Provide the [x, y] coordinate of the cell's center where the given text is located.  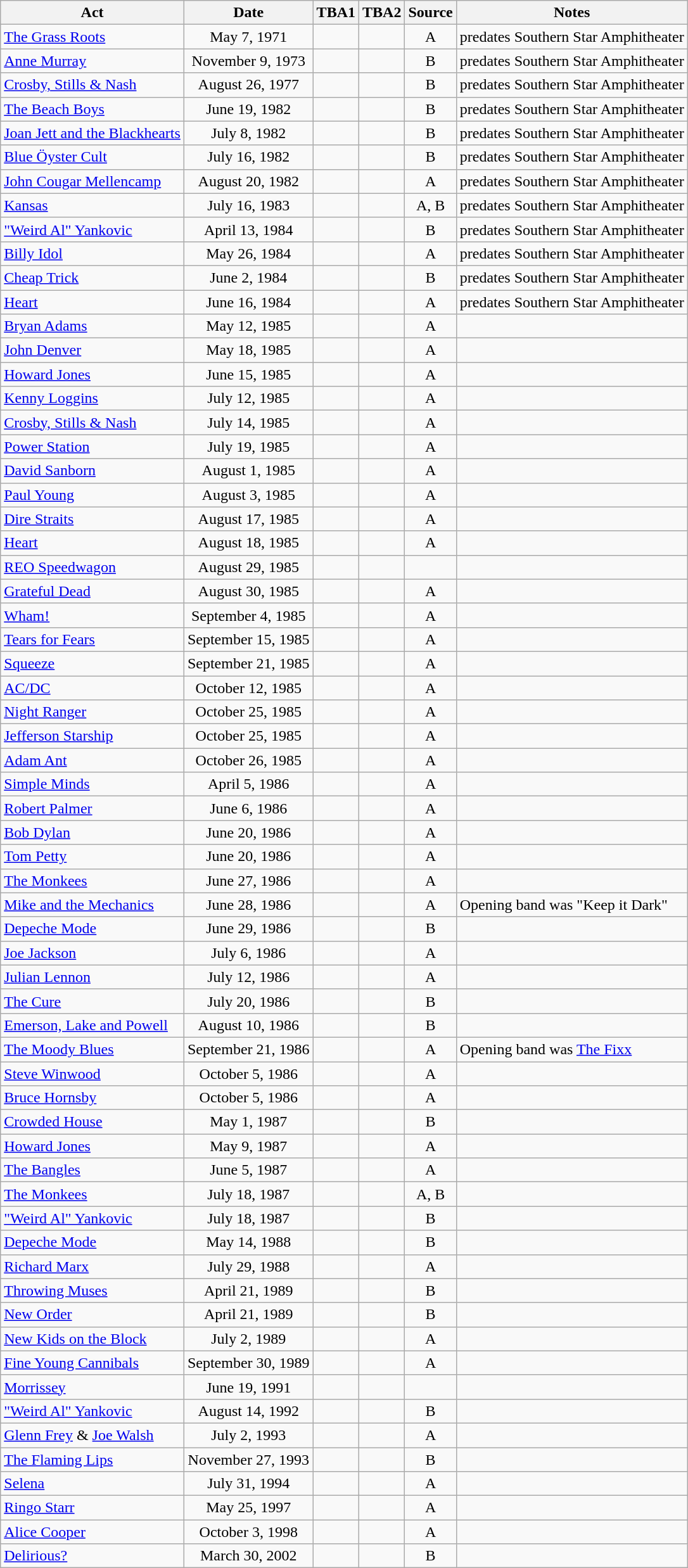
July 14, 1985 [248, 423]
July 12, 1986 [248, 977]
July 19, 1985 [248, 447]
TBA2 [382, 13]
August 14, 1992 [248, 1411]
July 8, 1982 [248, 133]
June 6, 1986 [248, 808]
Richard Marx [92, 1266]
May 25, 1997 [248, 1508]
May 26, 1984 [248, 253]
John Denver [92, 350]
Fine Young Cannibals [92, 1363]
August 30, 1985 [248, 591]
Tom Petty [92, 857]
June 5, 1987 [248, 1170]
Anne Murray [92, 61]
July 29, 1988 [248, 1266]
July 20, 1986 [248, 1001]
May 14, 1988 [248, 1242]
November 9, 1973 [248, 61]
Source [431, 13]
John Cougar Mellencamp [92, 181]
REO Speedwagon [92, 567]
September 21, 1986 [248, 1049]
October 3, 1998 [248, 1532]
April 13, 1984 [248, 229]
Steve Winwood [92, 1074]
Power Station [92, 447]
July 31, 1994 [248, 1484]
Mike and the Mechanics [92, 905]
Joan Jett and the Blackhearts [92, 133]
Opening band was The Fixx [571, 1049]
Robert Palmer [92, 808]
Throwing Muses [92, 1291]
May 18, 1985 [248, 350]
July 16, 1983 [248, 205]
August 20, 1982 [248, 181]
Bryan Adams [92, 326]
August 29, 1985 [248, 567]
The Moody Blues [92, 1049]
July 2, 1993 [248, 1435]
October 12, 1985 [248, 687]
June 19, 1991 [248, 1387]
The Cure [92, 1001]
Simple Minds [92, 784]
David Sanborn [92, 471]
TBA1 [336, 13]
July 12, 1985 [248, 398]
Morrissey [92, 1387]
May 7, 1971 [248, 37]
Tears for Fears [92, 639]
September 15, 1985 [248, 639]
June 16, 1984 [248, 302]
Act [92, 13]
Adam Ant [92, 760]
June 2, 1984 [248, 277]
Ringo Starr [92, 1508]
July 6, 1986 [248, 953]
August 18, 1985 [248, 543]
The Flaming Lips [92, 1459]
Bob Dylan [92, 832]
New Kids on the Block [92, 1339]
Kenny Loggins [92, 398]
September 4, 1985 [248, 615]
Squeeze [92, 663]
Paul Young [92, 495]
Wham! [92, 615]
May 1, 1987 [248, 1122]
June 29, 1986 [248, 929]
August 1, 1985 [248, 471]
Emerson, Lake and Powell [92, 1025]
Notes [571, 13]
The Bangles [92, 1170]
Billy Idol [92, 253]
October 26, 1985 [248, 760]
AC/DC [92, 687]
Glenn Frey & Joe Walsh [92, 1435]
The Beach Boys [92, 109]
September 21, 1985 [248, 663]
November 27, 1993 [248, 1459]
August 10, 1986 [248, 1025]
Opening band was "Keep it Dark" [571, 905]
Blue Öyster Cult [92, 157]
Date [248, 13]
Selena [92, 1484]
Night Ranger [92, 712]
New Order [92, 1315]
July 16, 1982 [248, 157]
August 3, 1985 [248, 495]
Julian Lennon [92, 977]
June 27, 1986 [248, 881]
Jefferson Starship [92, 736]
April 5, 1986 [248, 784]
May 12, 1985 [248, 326]
March 30, 2002 [248, 1556]
Kansas [92, 205]
September 30, 1989 [248, 1363]
June 28, 1986 [248, 905]
August 26, 1977 [248, 85]
July 2, 1989 [248, 1339]
The Grass Roots [92, 37]
August 17, 1985 [248, 519]
Joe Jackson [92, 953]
Grateful Dead [92, 591]
Delirious? [92, 1556]
Dire Straits [92, 519]
June 15, 1985 [248, 374]
Bruce Hornsby [92, 1098]
May 9, 1987 [248, 1146]
Alice Cooper [92, 1532]
June 19, 1982 [248, 109]
Cheap Trick [92, 277]
Crowded House [92, 1122]
